For the text-containing cell, return its midpoint in [X, Y] coordinate format. 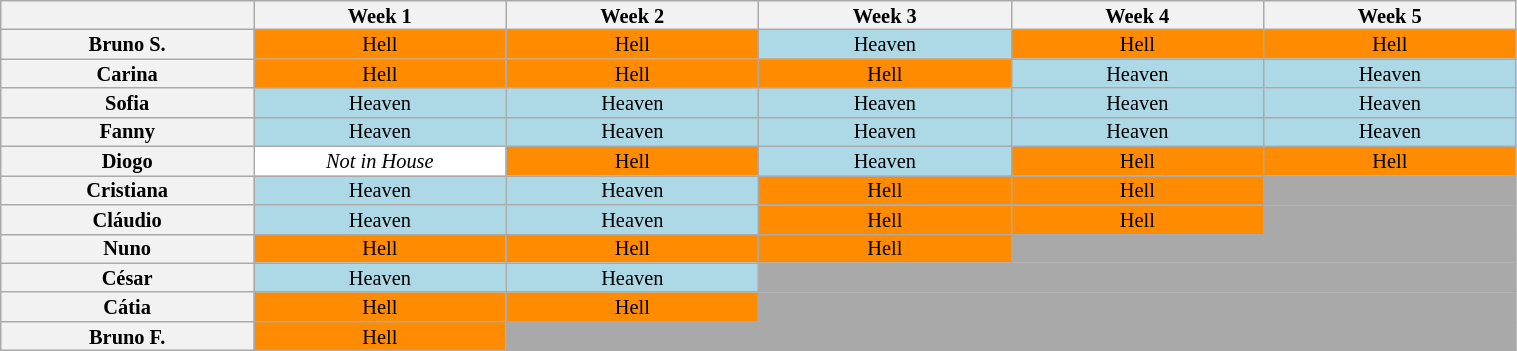
Bruno F. [128, 336]
Bruno S. [128, 44]
Cristiana [128, 190]
Carina [128, 74]
Cátia [128, 306]
Not in House [380, 160]
César [128, 278]
Week 5 [1390, 14]
Week 4 [1137, 14]
Nuno [128, 248]
Week 1 [380, 14]
Sofia [128, 102]
Diogo [128, 160]
Week 2 [632, 14]
Fanny [128, 132]
Week 3 [885, 14]
Cláudio [128, 218]
